Scan for the cell matching the given text and deliver its [X, Y] coordinate at center. 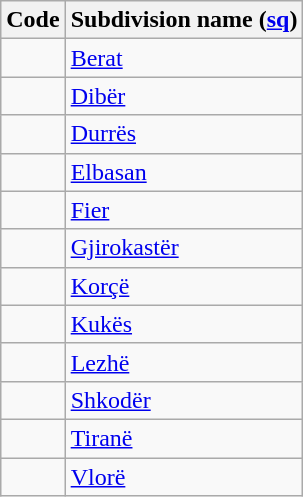
Tiranë [184, 438]
Kukës [184, 324]
Code [33, 20]
Elbasan [184, 172]
Vlorë [184, 477]
Subdivision name (sq) [184, 20]
Korçë [184, 286]
Gjirokastër [184, 248]
Fier [184, 210]
Berat [184, 58]
Lezhë [184, 362]
Dibër [184, 96]
Durrës [184, 134]
Shkodër [184, 400]
